Find where the given text appears and provide that cell's center as (x, y) coordinate. 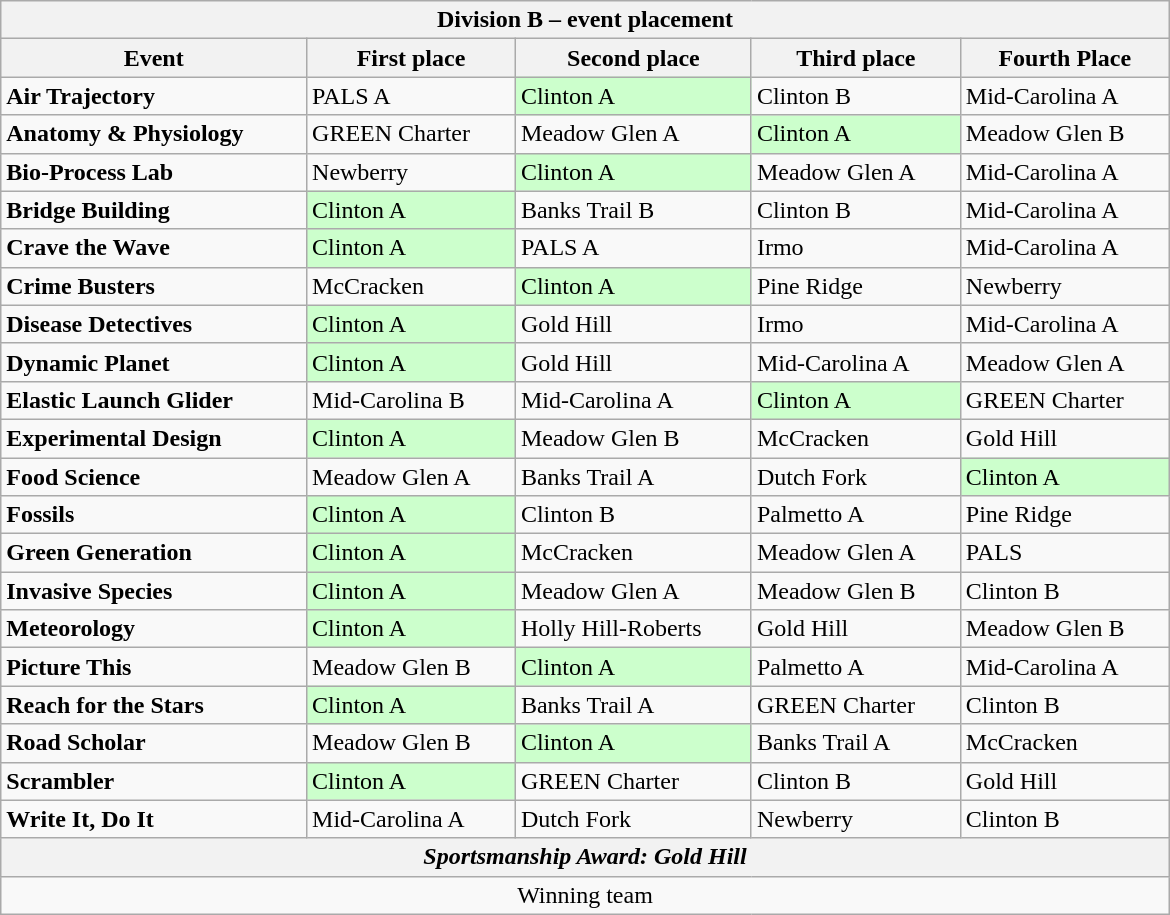
Division B – event placement (585, 20)
Fossils (154, 515)
Air Trajectory (154, 96)
Event (154, 58)
Invasive Species (154, 591)
Banks Trail B (633, 210)
Anatomy & Physiology (154, 134)
Dynamic Planet (154, 362)
Winning team (585, 895)
Write It, Do It (154, 819)
Reach for the Stars (154, 705)
Disease Detectives (154, 324)
Experimental Design (154, 438)
Food Science (154, 477)
Second place (633, 58)
Bio-Process Lab (154, 172)
First place (412, 58)
Road Scholar (154, 743)
Elastic Launch Glider (154, 400)
Third place (856, 58)
Meteorology (154, 629)
Holly Hill-Roberts (633, 629)
Picture This (154, 667)
Fourth Place (1064, 58)
Mid-Carolina B (412, 400)
Crime Busters (154, 286)
Bridge Building (154, 210)
Sportsmanship Award: Gold Hill (585, 857)
Scrambler (154, 781)
Green Generation (154, 553)
PALS (1064, 553)
Crave the Wave (154, 248)
